Identify which cell holds the provided text, then report its [x, y] central coordinate. 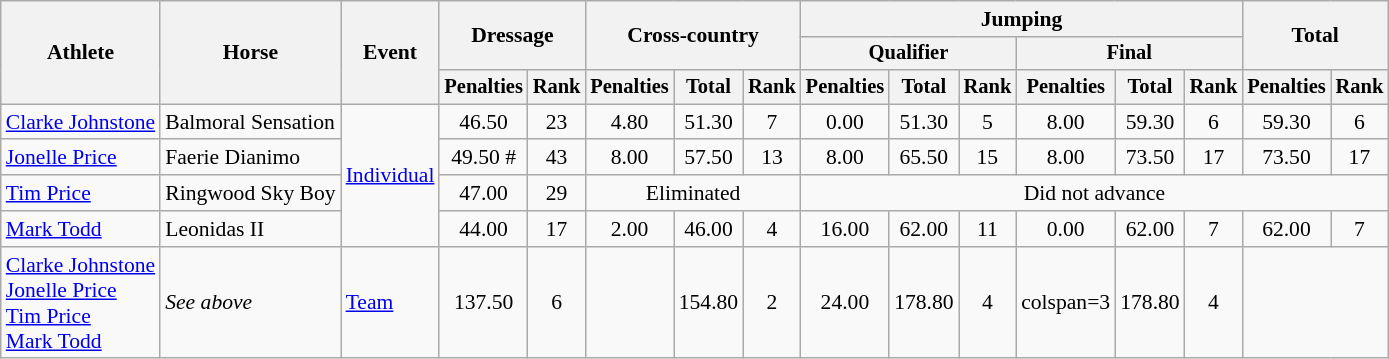
4.80 [629, 122]
5 [988, 122]
29 [557, 193]
2 [772, 303]
Tim Price [80, 193]
13 [772, 158]
2.00 [629, 229]
Leonidas II [250, 229]
Ringwood Sky Boy [250, 193]
44.00 [483, 229]
Clarke Johnstone [80, 122]
Did not advance [1094, 193]
Athlete [80, 52]
65.50 [924, 158]
Clarke JohnstoneJonelle PriceTim PriceMark Todd [80, 303]
Mark Todd [80, 229]
Faerie Dianimo [250, 158]
49.50 # [483, 158]
23 [557, 122]
Balmoral Sensation [250, 122]
47.00 [483, 193]
46.50 [483, 122]
15 [988, 158]
16.00 [845, 229]
colspan=3 [1066, 303]
Team [390, 303]
46.00 [708, 229]
See above [250, 303]
Jonelle Price [80, 158]
Cross-country [692, 36]
Dressage [512, 36]
Horse [250, 52]
Final [1129, 54]
43 [557, 158]
Qualifier [908, 54]
57.50 [708, 158]
Jumping [1022, 19]
137.50 [483, 303]
Individual [390, 175]
11 [988, 229]
Eliminated [692, 193]
Event [390, 52]
154.80 [708, 303]
24.00 [845, 303]
